Provide the (x, y) coordinate of the cell's center where the given text is located.  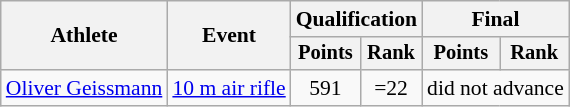
Qualification (356, 19)
Event (228, 36)
Oliver Geissmann (84, 88)
Athlete (84, 36)
=22 (391, 88)
did not advance (496, 88)
Final (496, 19)
591 (326, 88)
10 m air rifle (228, 88)
